Output the [x, y] coordinate of the center of the cell containing the given text.  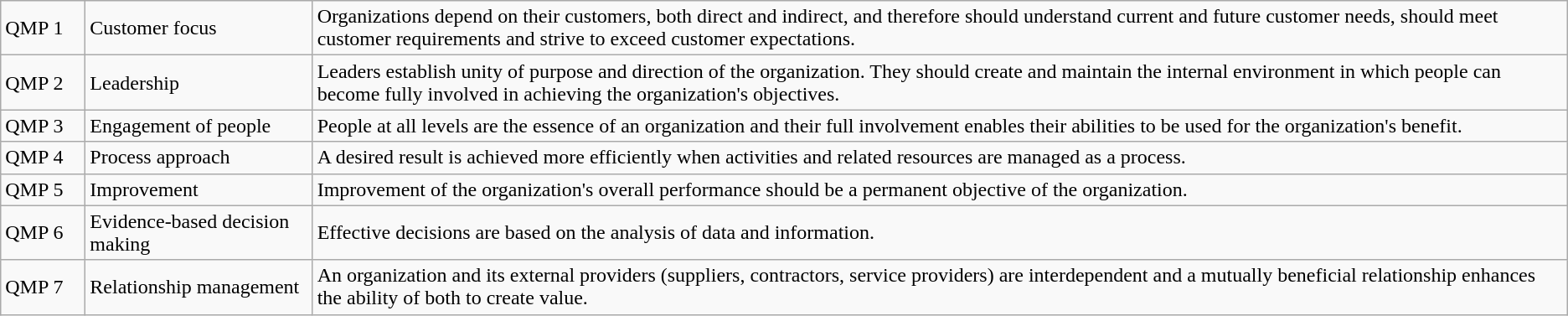
Improvement of the organization's overall performance should be a permanent objective of the organization. [940, 189]
Relationship management [199, 287]
QMP 4 [44, 158]
Evidence-based decision making [199, 233]
Leadership [199, 82]
People at all levels are the essence of an organization and their full involvement enables their abilities to be used for the organization's benefit. [940, 126]
Process approach [199, 158]
Improvement [199, 189]
QMP 1 [44, 28]
QMP 5 [44, 189]
Effective decisions are based on the analysis of data and information. [940, 233]
QMP 7 [44, 287]
QMP 3 [44, 126]
Engagement of people [199, 126]
QMP 6 [44, 233]
Customer focus [199, 28]
QMP 2 [44, 82]
A desired result is achieved more efficiently when activities and related resources are managed as a process. [940, 158]
